Return (x, y) of the center of cell containing provided text 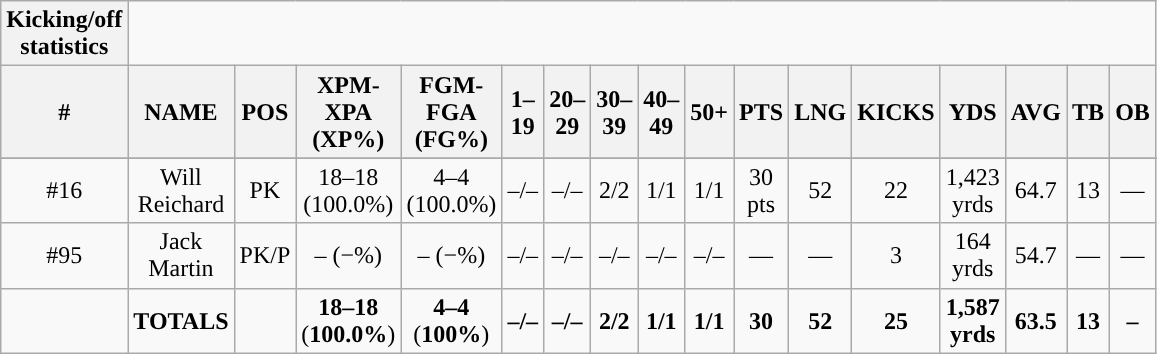
64.7 (1036, 190)
PK (265, 190)
25 (896, 320)
Jack Martin (181, 256)
30 pts (762, 190)
– (1133, 320)
1–19 (523, 112)
30–39 (614, 112)
Kicking/off statistics (64, 34)
OB (1133, 112)
30 (762, 320)
NAME (181, 112)
TB (1088, 112)
#95 (64, 256)
4–4 (100%) (452, 320)
PK/P (265, 256)
1,587 yrds (972, 320)
164 yrds (972, 256)
KICKS (896, 112)
YDS (972, 112)
40–49 (662, 112)
4–4 (100.0%) (452, 190)
LNG (820, 112)
# (64, 112)
50+ (710, 112)
XPM-XPA (XP%) (348, 112)
PTS (762, 112)
54.7 (1036, 256)
1,423 yrds (972, 190)
AVG (1036, 112)
20–29 (568, 112)
TOTALS (181, 320)
22 (896, 190)
63.5 (1036, 320)
POS (265, 112)
Will Reichard (181, 190)
#16 (64, 190)
3 (896, 256)
FGM-FGA (FG%) (452, 112)
